Pinpoint the cell where the given text exists, returning its (X, Y) midpoint coordinate. 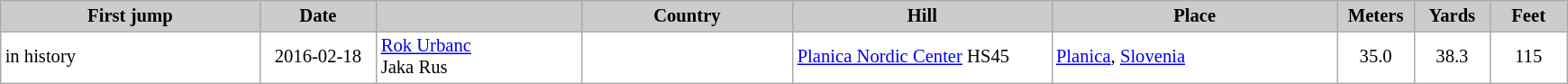
Meters (1375, 15)
Rok UrbancJaka Rus (479, 57)
38.3 (1453, 57)
2016-02-18 (318, 57)
Feet (1528, 15)
in history (130, 57)
Yards (1453, 15)
Place (1195, 15)
Country (687, 15)
First jump (130, 15)
35.0 (1375, 57)
Planica Nordic Center HS45 (923, 57)
Hill (923, 15)
Planica, Slovenia (1195, 57)
115 (1528, 57)
Date (318, 15)
